Pinpoint the cell where the given text exists, returning its [x, y] midpoint coordinate. 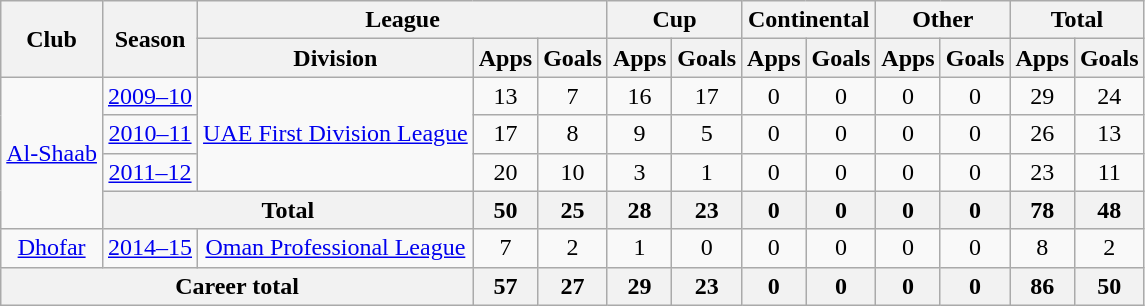
86 [1042, 286]
Oman Professional League [336, 248]
5 [707, 134]
Cup [674, 20]
Season [150, 39]
25 [573, 210]
11 [1109, 172]
2009–10 [150, 96]
2014–15 [150, 248]
24 [1109, 96]
27 [573, 286]
26 [1042, 134]
UAE First Division League [336, 134]
Al-Shaab [52, 153]
Continental [809, 20]
Division [336, 58]
48 [1109, 210]
20 [505, 172]
57 [505, 286]
9 [639, 134]
Other [943, 20]
16 [639, 96]
28 [639, 210]
Career total [237, 286]
Dhofar [52, 248]
3 [639, 172]
10 [573, 172]
2011–12 [150, 172]
78 [1042, 210]
Club [52, 39]
2010–11 [150, 134]
League [403, 20]
